Pinpoint the cell where the given text exists, returning its (X, Y) midpoint coordinate. 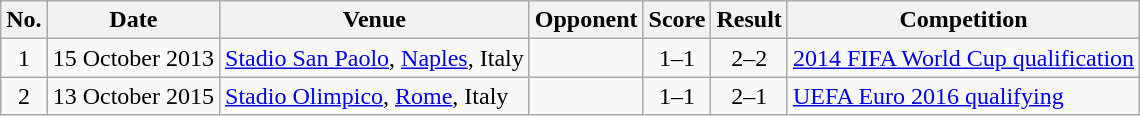
13 October 2015 (133, 96)
Date (133, 20)
Result (749, 20)
2–1 (749, 96)
No. (24, 20)
Stadio Olimpico, Rome, Italy (375, 96)
Venue (375, 20)
2014 FIFA World Cup qualification (963, 58)
1 (24, 58)
Opponent (586, 20)
Score (677, 20)
2–2 (749, 58)
UEFA Euro 2016 qualifying (963, 96)
15 October 2013 (133, 58)
Competition (963, 20)
Stadio San Paolo, Naples, Italy (375, 58)
2 (24, 96)
